Extract the [x, y] coordinate from the center of the cell holding the provided text.  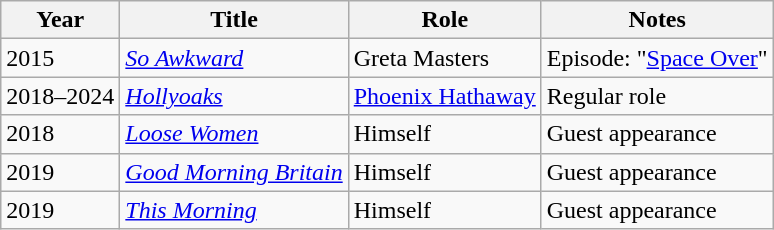
Title [234, 20]
Good Morning Britain [234, 172]
Episode: "Space Over" [657, 58]
Regular role [657, 96]
Phoenix Hathaway [444, 96]
Hollyoaks [234, 96]
This Morning [234, 210]
Role [444, 20]
Greta Masters [444, 58]
Year [60, 20]
2015 [60, 58]
Notes [657, 20]
2018 [60, 134]
Loose Women [234, 134]
2018–2024 [60, 96]
So Awkward [234, 58]
